Determine the [x, y] coordinate at the center of the cell enclosing the given text.  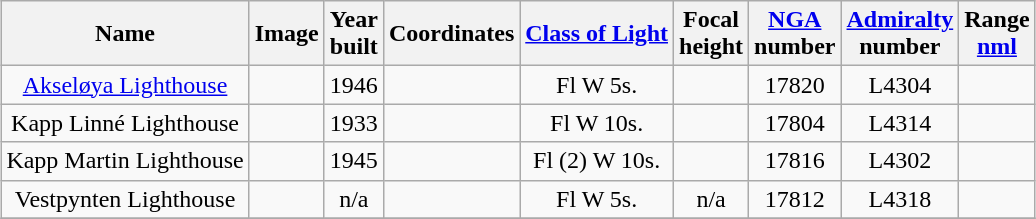
Vestpynten Lighthouse [125, 199]
NGAnumber [795, 34]
17812 [795, 199]
1946 [354, 85]
Yearbuilt [354, 34]
Name [125, 34]
1933 [354, 123]
L4304 [900, 85]
Admiraltynumber [900, 34]
Image [286, 34]
Coordinates [451, 34]
17820 [795, 85]
Kapp Linné Lighthouse [125, 123]
L4318 [900, 199]
L4314 [900, 123]
Focalheight [712, 34]
17804 [795, 123]
Class of Light [597, 34]
Fl W 10s. [597, 123]
Rangenml [997, 34]
L4302 [900, 161]
Akseløya Lighthouse [125, 85]
Kapp Martin Lighthouse [125, 161]
17816 [795, 161]
1945 [354, 161]
Fl (2) W 10s. [597, 161]
